Locate the cell with the specified text and output its (x, y) center coordinate. 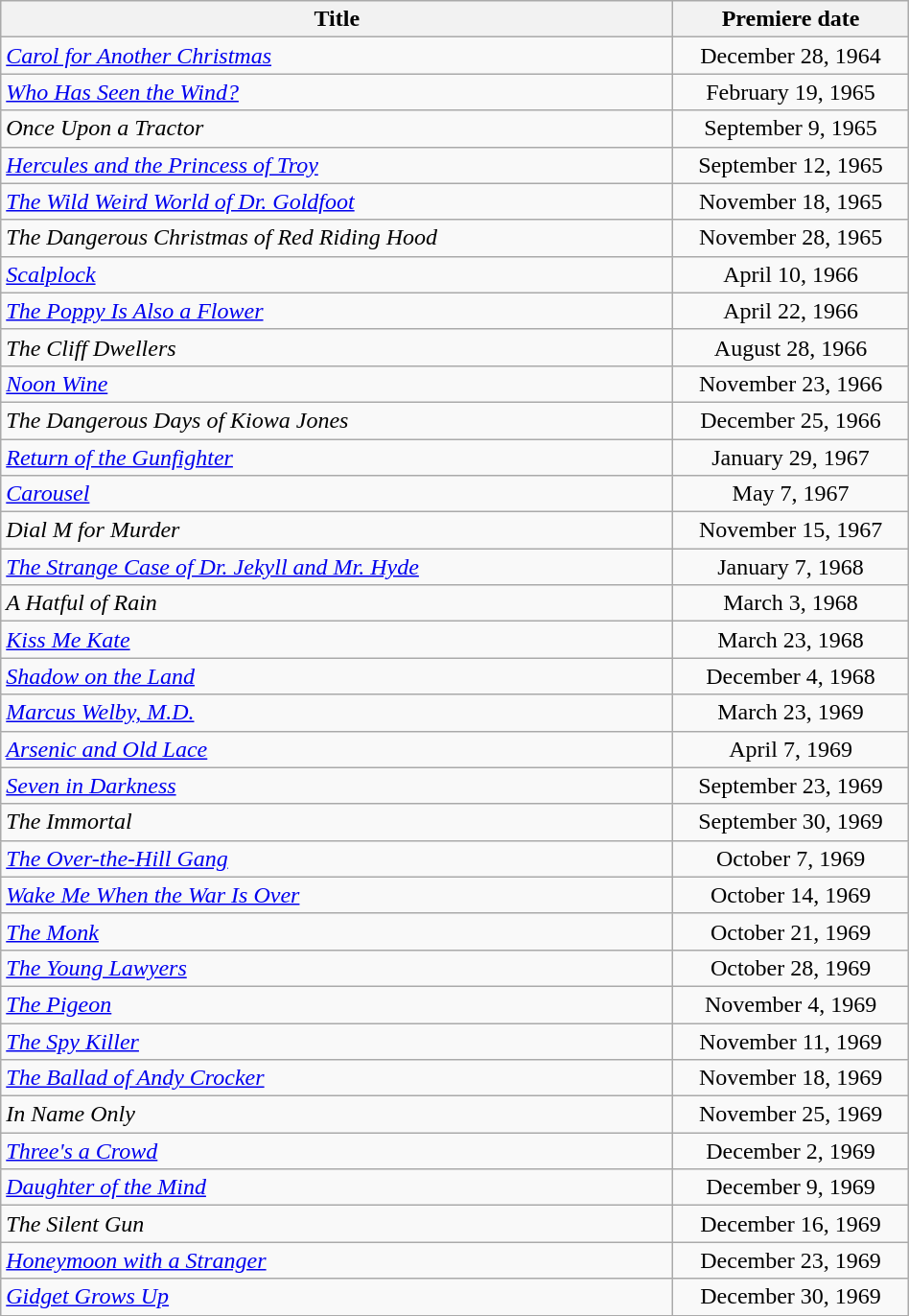
The Monk (338, 931)
The Strange Case of Dr. Jekyll and Mr. Hyde (338, 567)
The Cliff Dwellers (338, 347)
The Poppy Is Also a Flower (338, 311)
Gidget Grows Up (338, 1297)
December 9, 1969 (790, 1187)
May 7, 1967 (790, 494)
The Young Lawyers (338, 968)
Kiss Me Kate (338, 640)
The Spy Killer (338, 1041)
Title (338, 19)
November 25, 1969 (790, 1115)
January 29, 1967 (790, 458)
December 23, 1969 (790, 1260)
Dial M for Murder (338, 530)
Hercules and the Princess of Troy (338, 165)
March 3, 1968 (790, 603)
November 11, 1969 (790, 1041)
December 28, 1964 (790, 56)
Scalplock (338, 274)
Honeymoon with a Stranger (338, 1260)
The Dangerous Days of Kiowa Jones (338, 420)
December 16, 1969 (790, 1224)
February 19, 1965 (790, 92)
Marcus Welby, M.D. (338, 713)
November 18, 1965 (790, 201)
November 18, 1969 (790, 1078)
November 28, 1965 (790, 238)
Shadow on the Land (338, 676)
Noon Wine (338, 384)
The Wild Weird World of Dr. Goldfoot (338, 201)
November 4, 1969 (790, 1004)
The Ballad of Andy Crocker (338, 1078)
April 10, 1966 (790, 274)
March 23, 1969 (790, 713)
The Silent Gun (338, 1224)
Daughter of the Mind (338, 1187)
Seven in Darkness (338, 786)
December 4, 1968 (790, 676)
December 30, 1969 (790, 1297)
December 2, 1969 (790, 1151)
April 7, 1969 (790, 749)
January 7, 1968 (790, 567)
Wake Me When the War Is Over (338, 895)
Once Upon a Tractor (338, 129)
October 14, 1969 (790, 895)
Who Has Seen the Wind? (338, 92)
March 23, 1968 (790, 640)
October 7, 1969 (790, 858)
September 12, 1965 (790, 165)
Premiere date (790, 19)
November 23, 1966 (790, 384)
The Immortal (338, 822)
Three's a Crowd (338, 1151)
The Pigeon (338, 1004)
The Over-the-Hill Gang (338, 858)
September 23, 1969 (790, 786)
October 21, 1969 (790, 931)
Carousel (338, 494)
The Dangerous Christmas of Red Riding Hood (338, 238)
Arsenic and Old Lace (338, 749)
In Name Only (338, 1115)
Carol for Another Christmas (338, 56)
April 22, 1966 (790, 311)
September 30, 1969 (790, 822)
October 28, 1969 (790, 968)
November 15, 1967 (790, 530)
Return of the Gunfighter (338, 458)
September 9, 1965 (790, 129)
August 28, 1966 (790, 347)
A Hatful of Rain (338, 603)
December 25, 1966 (790, 420)
